Search for the cell housing the specified text and yield its [x, y] center coordinate. 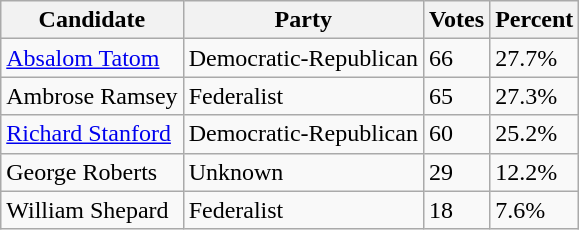
Richard Stanford [92, 134]
Party [303, 20]
Ambrose Ramsey [92, 96]
Votes [456, 20]
29 [456, 172]
66 [456, 58]
60 [456, 134]
18 [456, 210]
Absalom Tatom [92, 58]
Candidate [92, 20]
William Shepard [92, 210]
12.2% [534, 172]
65 [456, 96]
27.3% [534, 96]
George Roberts [92, 172]
27.7% [534, 58]
Unknown [303, 172]
25.2% [534, 134]
7.6% [534, 210]
Percent [534, 20]
